Return the [X, Y] coordinate for the center point of the cell that contains the specified text.  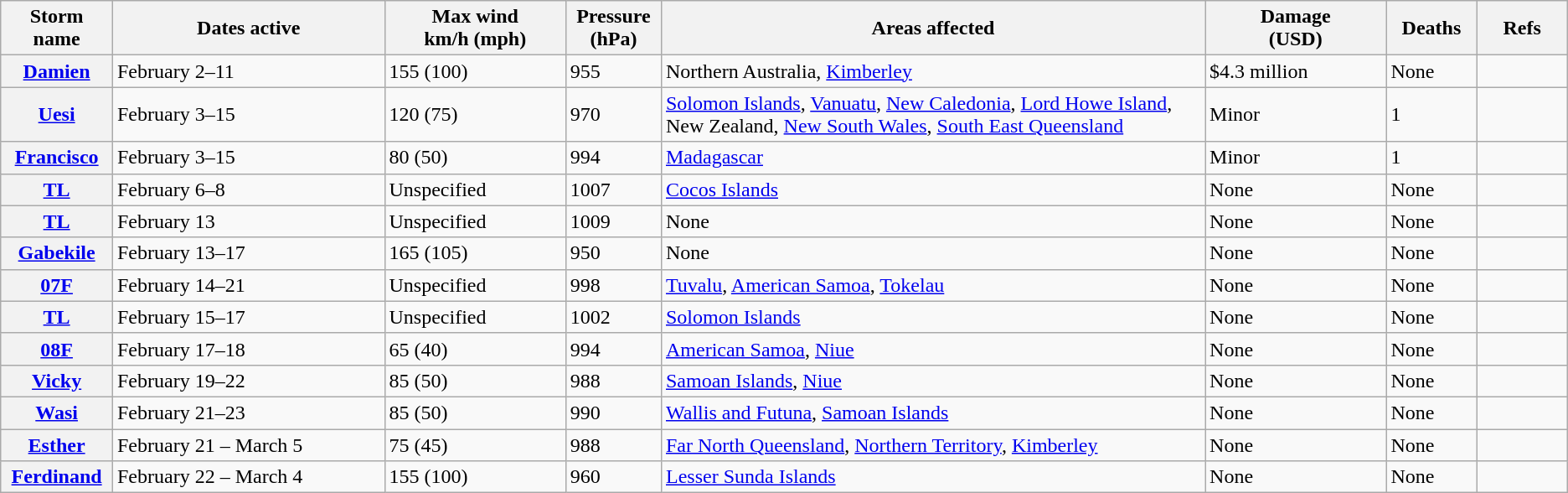
February 22 – March 4 [248, 477]
February 6–8 [248, 189]
80 (50) [475, 158]
February 13–17 [248, 253]
American Samoa, Niue [933, 349]
Ferdinand [57, 477]
February 14–21 [248, 285]
Deaths [1431, 29]
950 [613, 253]
1007 [613, 189]
February 15–17 [248, 317]
February 17–18 [248, 349]
07F [57, 285]
970 [613, 114]
Gabekile [57, 253]
February 2–11 [248, 71]
Dates active [248, 29]
February 21–23 [248, 413]
Areas affected [933, 29]
Cocos Islands [933, 189]
Storm name [57, 29]
Samoan Islands, Niue [933, 381]
Vicky [57, 381]
960 [613, 477]
Tuvalu, American Samoa, Tokelau [933, 285]
$4.3 million [1296, 71]
Uesi [57, 114]
120 (75) [475, 114]
Far North Queensland, Northern Territory, Kimberley [933, 445]
Damage(USD) [1296, 29]
February 13 [248, 221]
February 21 – March 5 [248, 445]
Refs [1522, 29]
Francisco [57, 158]
990 [613, 413]
165 (105) [475, 253]
Wallis and Futuna, Samoan Islands [933, 413]
1009 [613, 221]
Max windkm/h (mph) [475, 29]
Lesser Sunda Islands [933, 477]
1002 [613, 317]
February 19–22 [248, 381]
Northern Australia, Kimberley [933, 71]
Damien [57, 71]
Pressure(hPa) [613, 29]
75 (45) [475, 445]
Esther [57, 445]
998 [613, 285]
Madagascar [933, 158]
Solomon Islands [933, 317]
Solomon Islands, Vanuatu, New Caledonia, Lord Howe Island, New Zealand, New South Wales, South East Queensland [933, 114]
08F [57, 349]
65 (40) [475, 349]
955 [613, 71]
Wasi [57, 413]
